Locate the cell with the specified text and output its [x, y] center coordinate. 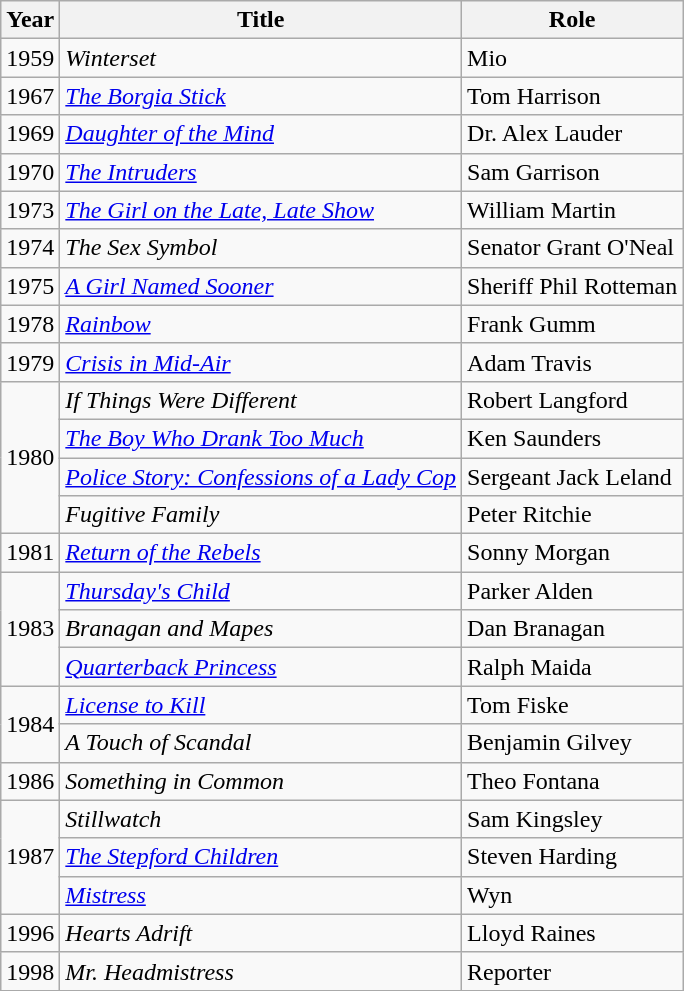
Stillwatch [261, 819]
Sonny Morgan [572, 553]
Fugitive Family [261, 515]
The Sex Symbol [261, 248]
1996 [30, 933]
Role [572, 20]
If Things Were Different [261, 400]
License to Kill [261, 705]
Daughter of the Mind [261, 134]
William Martin [572, 210]
1975 [30, 286]
The Boy Who Drank Too Much [261, 438]
Parker Alden [572, 591]
Sergeant Jack Leland [572, 477]
Rainbow [261, 324]
1998 [30, 971]
Reporter [572, 971]
The Borgia Stick [261, 96]
1970 [30, 172]
1983 [30, 629]
Thursday's Child [261, 591]
Lloyd Raines [572, 933]
Steven Harding [572, 857]
Benjamin Gilvey [572, 743]
1980 [30, 457]
Crisis in Mid-Air [261, 362]
Ken Saunders [572, 438]
1973 [30, 210]
Mistress [261, 895]
1987 [30, 857]
Ralph Maida [572, 667]
Winterset [261, 58]
Senator Grant O'Neal [572, 248]
Tom Harrison [572, 96]
Sheriff Phil Rotteman [572, 286]
Quarterback Princess [261, 667]
Adam Travis [572, 362]
1967 [30, 96]
Tom Fiske [572, 705]
Year [30, 20]
Frank Gumm [572, 324]
1979 [30, 362]
Mio [572, 58]
1984 [30, 724]
Theo Fontana [572, 781]
Dr. Alex Lauder [572, 134]
Police Story: Confessions of a Lady Cop [261, 477]
Wyn [572, 895]
Sam Garrison [572, 172]
A Girl Named Sooner [261, 286]
Branagan and Mapes [261, 629]
The Girl on the Late, Late Show [261, 210]
The Stepford Children [261, 857]
Dan Branagan [572, 629]
Robert Langford [572, 400]
1974 [30, 248]
Return of the Rebels [261, 553]
1969 [30, 134]
1959 [30, 58]
Sam Kingsley [572, 819]
A Touch of Scandal [261, 743]
Hearts Adrift [261, 933]
1981 [30, 553]
The Intruders [261, 172]
Title [261, 20]
Something in Common [261, 781]
1986 [30, 781]
Peter Ritchie [572, 515]
1978 [30, 324]
Mr. Headmistress [261, 971]
